Return the (x, y) coordinate for the center point of the cell that contains the specified text.  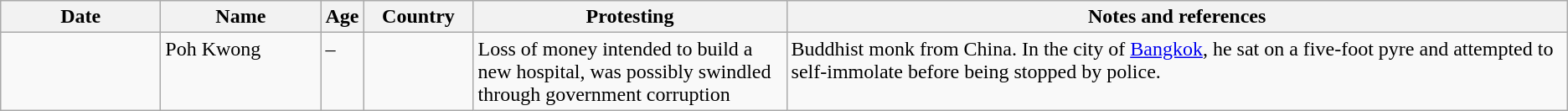
Name (241, 17)
Country (419, 17)
Age (342, 17)
Protesting (630, 17)
Poh Kwong (241, 71)
Notes and references (1177, 17)
Date (80, 17)
– (342, 71)
Loss of money intended to build a new hospital, was possibly swindled through government corruption (630, 71)
Buddhist monk from China. In the city of Bangkok, he sat on a five-foot pyre and attempted to self-immolate before being stopped by police. (1177, 71)
